Output the [X, Y] coordinate of the center of the cell containing the given text.  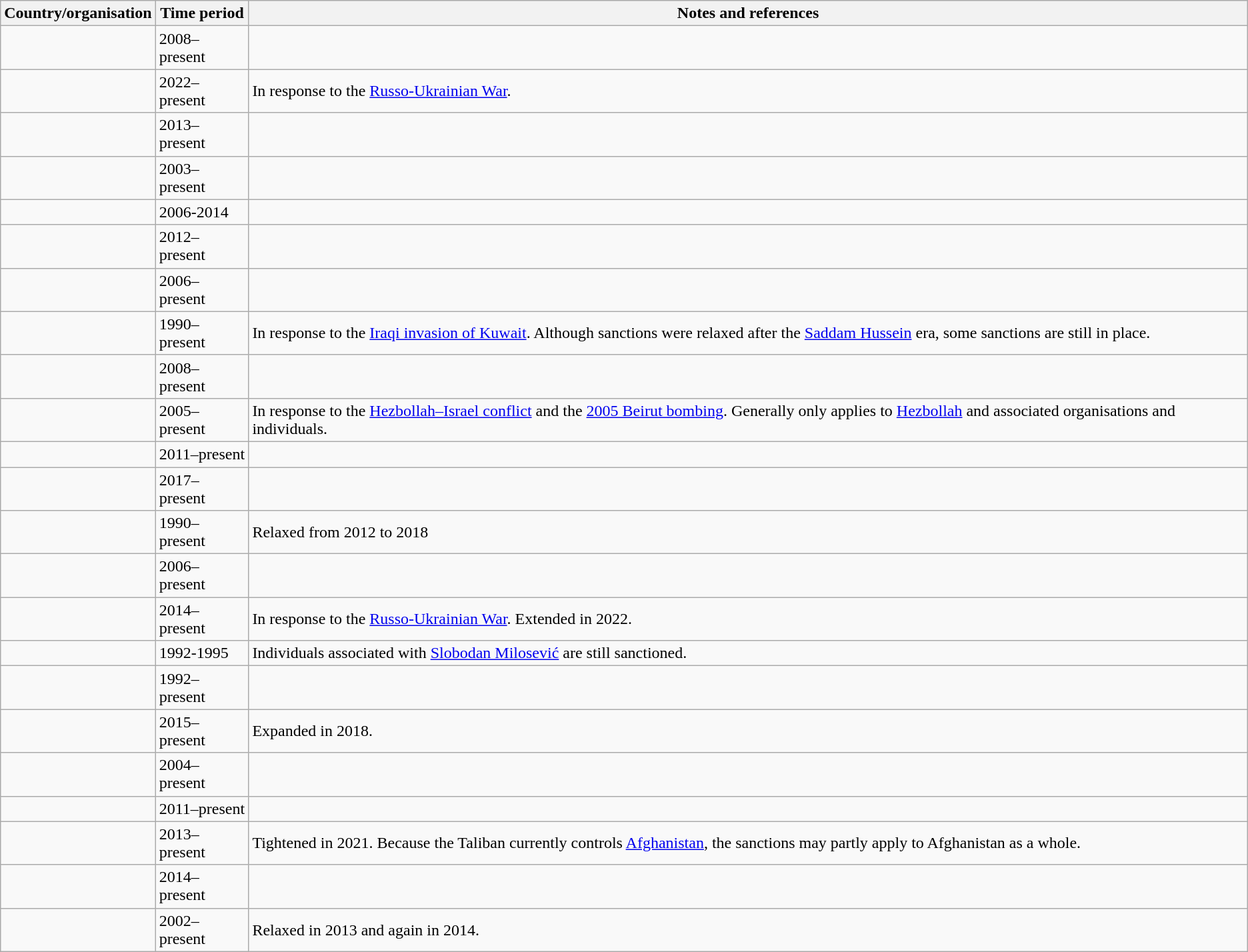
Country/organisation [78, 13]
1992–present [202, 688]
2012–present [202, 247]
2004–present [202, 775]
Relaxed from 2012 to 2018 [748, 532]
In response to the Russo-Ukrainian War. Extended in 2022. [748, 619]
Notes and references [748, 13]
Tightened in 2021. Because the Taliban currently controls Afghanistan, the sanctions may partly apply to Afghanistan as a whole. [748, 843]
In response to the Russo-Ukrainian War. [748, 91]
2015–present [202, 731]
2002–present [202, 929]
Time period [202, 13]
2006-2014 [202, 212]
2003–present [202, 177]
Expanded in 2018. [748, 731]
In response to the Iraqi invasion of Kuwait. Although sanctions were relaxed after the Saddam Hussein era, some sanctions are still in place. [748, 333]
Individuals associated with Slobodan Milosević are still sanctioned. [748, 653]
2005–present [202, 420]
Relaxed in 2013 and again in 2014. [748, 929]
2017–present [202, 488]
1992-1995 [202, 653]
2022–present [202, 91]
